Find where the given text appears and provide that cell's center as (x, y) coordinate. 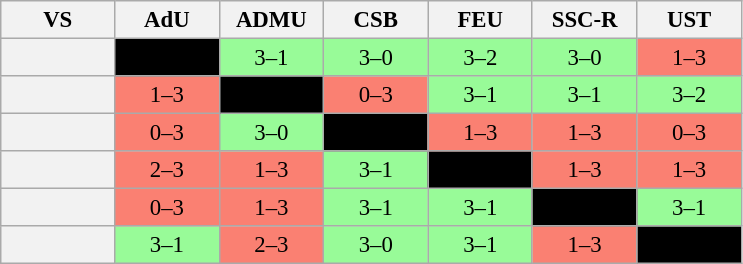
UST (690, 20)
FEU (480, 20)
CSB (376, 20)
VS (58, 20)
SSC-R (584, 20)
AdU (167, 20)
ADMU (271, 20)
